Scan for the cell matching the given text and deliver its (X, Y) coordinate at center. 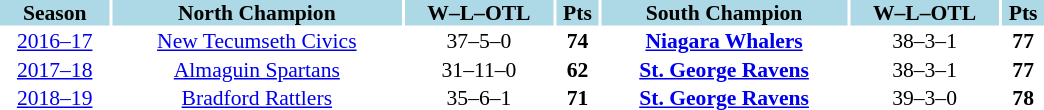
Almaguin Spartans (256, 70)
2017–18 (54, 70)
37–5–0 (478, 41)
New Tecumseth Civics (256, 41)
St. George Ravens (724, 70)
74 (578, 41)
Niagara Whalers (724, 41)
62 (578, 70)
Season (54, 13)
North Champion (256, 13)
2016–17 (54, 41)
31–11–0 (478, 70)
South Champion (724, 13)
